Scan for the cell matching the given text and deliver its (X, Y) coordinate at center. 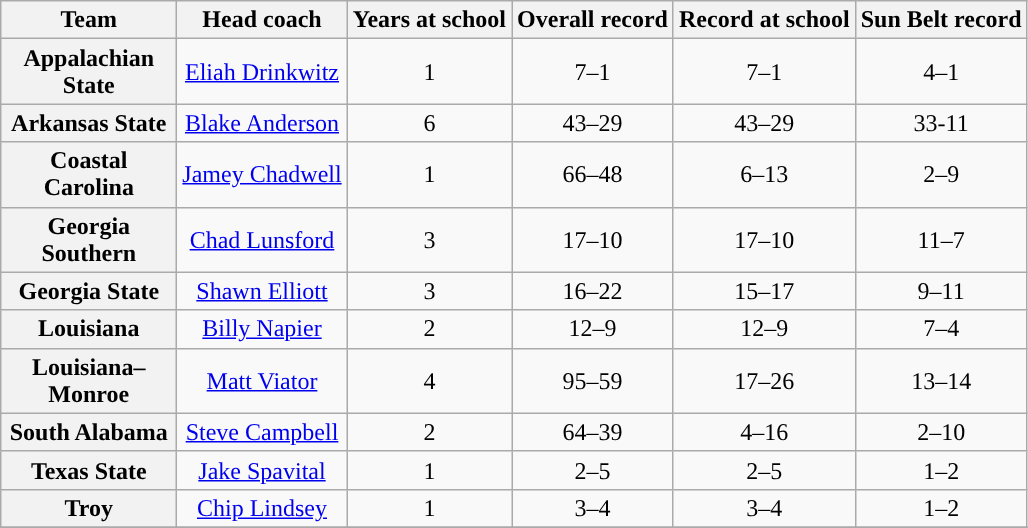
13–14 (941, 380)
15–17 (764, 291)
Billy Napier (262, 329)
6–13 (764, 174)
95–59 (593, 380)
Sun Belt record (941, 20)
Chip Lindsey (262, 508)
66–48 (593, 174)
9–11 (941, 291)
64–39 (593, 432)
6 (429, 123)
South Alabama (89, 432)
Georgia Southern (89, 240)
Head coach (262, 20)
Blake Anderson (262, 123)
Appalachian State (89, 72)
7–4 (941, 329)
Shawn Elliott (262, 291)
Eliah Drinkwitz (262, 72)
4–1 (941, 72)
Texas State (89, 470)
2–10 (941, 432)
Steve Campbell (262, 432)
Team (89, 20)
Jake Spavital (262, 470)
Overall record (593, 20)
Jamey Chadwell (262, 174)
2–9 (941, 174)
Louisiana–Monroe (89, 380)
Coastal Carolina (89, 174)
11–7 (941, 240)
Arkansas State (89, 123)
Louisiana (89, 329)
4 (429, 380)
Matt Viator (262, 380)
Georgia State (89, 291)
Record at school (764, 20)
16–22 (593, 291)
Troy (89, 508)
33-11 (941, 123)
17–26 (764, 380)
4–16 (764, 432)
Years at school (429, 20)
Chad Lunsford (262, 240)
